Capture the cell that displays the provided text and extract its (x, y) central coordinate. 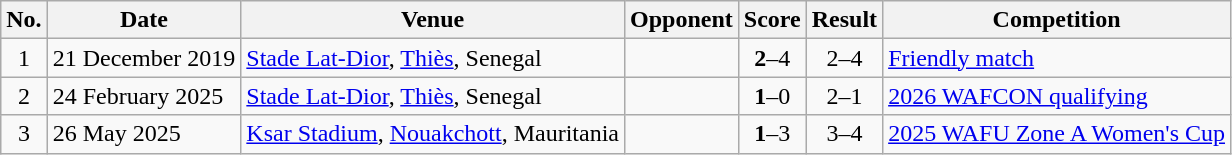
Result (844, 20)
Opponent (681, 20)
Score (772, 20)
Venue (433, 20)
2 (24, 96)
1–3 (772, 134)
2026 WAFCON qualifying (1057, 96)
1 (24, 58)
2025 WAFU Zone A Women's Cup (1057, 134)
3 (24, 134)
26 May 2025 (144, 134)
3–4 (844, 134)
Ksar Stadium, Nouakchott, Mauritania (433, 134)
No. (24, 20)
Competition (1057, 20)
Date (144, 20)
Friendly match (1057, 58)
21 December 2019 (144, 58)
2–1 (844, 96)
1–0 (772, 96)
24 February 2025 (144, 96)
